Determine the (X, Y) coordinate at the center of the cell enclosing the given text.  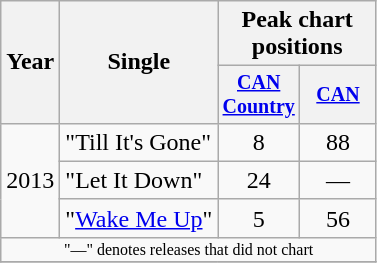
CAN (338, 94)
"Till It's Gone" (139, 142)
Single (139, 62)
88 (338, 142)
"Wake Me Up" (139, 218)
— (338, 180)
2013 (30, 180)
"Let It Down" (139, 180)
CAN Country (259, 94)
"—" denotes releases that did not chart (189, 249)
56 (338, 218)
Peak chartpositions (298, 34)
24 (259, 180)
5 (259, 218)
Year (30, 62)
8 (259, 142)
